Extract the [x, y] coordinate from the center of the cell holding the provided text.  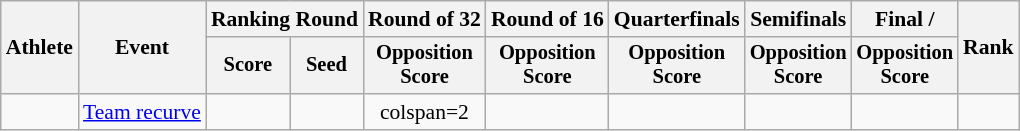
Round of 32 [424, 19]
Event [142, 48]
Score [248, 66]
Quarterfinals [677, 19]
colspan=2 [424, 112]
Final / [904, 19]
Semifinals [798, 19]
Rank [988, 48]
Team recurve [142, 112]
Athlete [40, 48]
Round of 16 [548, 19]
Seed [326, 66]
Ranking Round [284, 19]
